Return [x, y] of the center of cell containing provided text 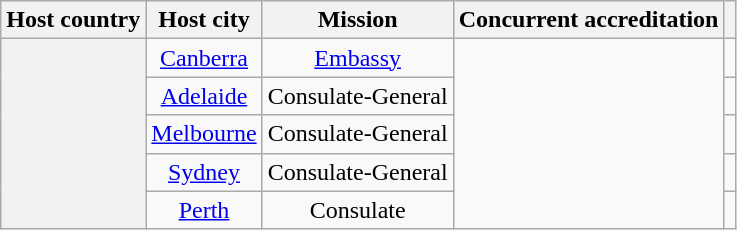
Consulate [358, 210]
Canberra [204, 58]
Melbourne [204, 134]
Embassy [358, 58]
Concurrent accreditation [588, 20]
Sydney [204, 172]
Mission [358, 20]
Host country [74, 20]
Perth [204, 210]
Host city [204, 20]
Adelaide [204, 96]
